Output the (X, Y) coordinate of the center of the cell containing the given text.  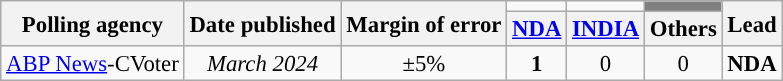
March 2024 (262, 64)
Others (683, 30)
Polling agency (92, 24)
±5% (424, 64)
1 (537, 64)
Lead (752, 24)
ABP News-CVoter (92, 64)
Margin of error (424, 24)
INDIA (606, 30)
Date published (262, 24)
